Provide the [X, Y] coordinate of the cell's center where the given text is located.  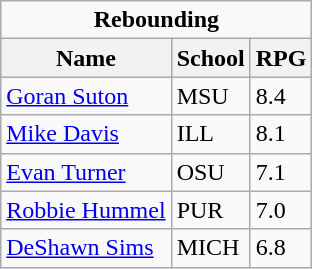
School [210, 58]
Robbie Hummel [86, 210]
OSU [210, 172]
8.1 [281, 134]
7.0 [281, 210]
MSU [210, 96]
RPG [281, 58]
Goran Suton [86, 96]
ILL [210, 134]
Evan Turner [86, 172]
6.8 [281, 248]
8.4 [281, 96]
7.1 [281, 172]
MICH [210, 248]
DeShawn Sims [86, 248]
Mike Davis [86, 134]
Rebounding [156, 20]
PUR [210, 210]
Name [86, 58]
